Extract the [X, Y] coordinate from the center of the cell holding the provided text.  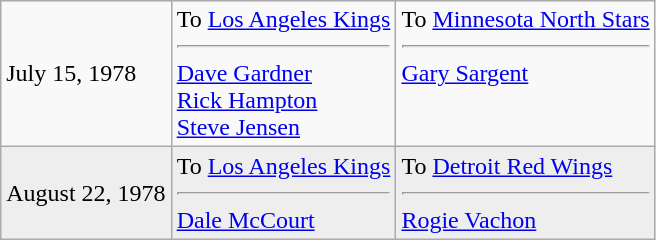
August 22, 1978 [86, 193]
July 15, 1978 [86, 74]
To Los Angeles KingsDale McCourt [284, 193]
To Los Angeles KingsDave Gardner Rick Hampton Steve Jensen [284, 74]
To Minnesota North StarsGary Sargent [526, 74]
To Detroit Red WingsRogie Vachon [526, 193]
